Locate the cell with the specified text and output its [X, Y] center coordinate. 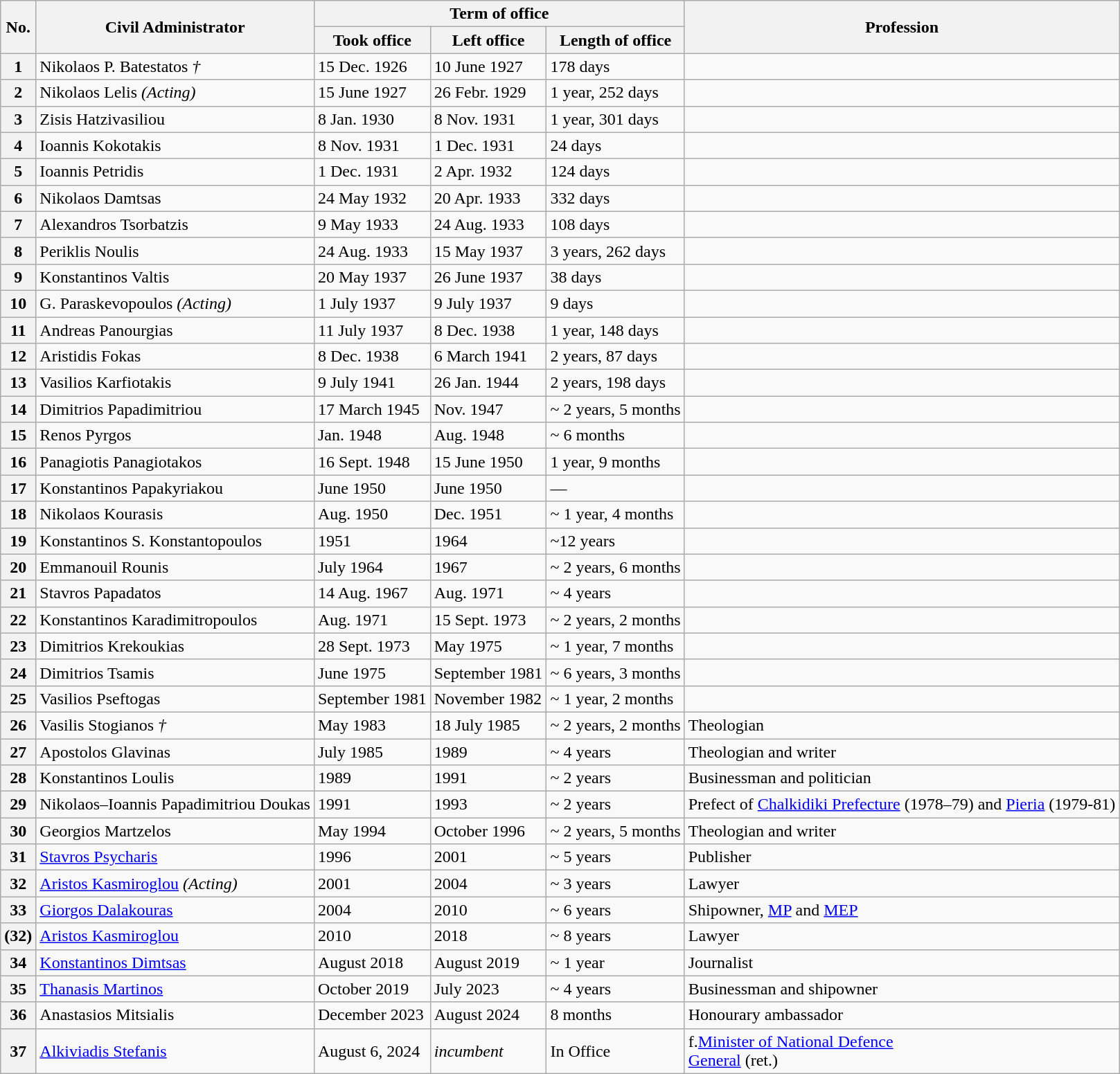
15 Sept. 1973 [488, 620]
July 1985 [372, 751]
108 days [615, 224]
16 [18, 462]
incumbent [488, 1051]
31 [18, 857]
Dimitrios Tsamis [175, 672]
Konstantinos S. Konstantopoulos [175, 541]
36 [18, 1015]
6 [18, 198]
— [615, 488]
33 [18, 910]
24 [18, 672]
9 May 1933 [372, 224]
f.Minister of National Defence General (ret.) [902, 1051]
(32) [18, 936]
~ 1 year [615, 963]
Aristos Kasmiroglou (Acting) [175, 884]
15 June 1950 [488, 462]
20 May 1937 [372, 277]
Theologian [902, 725]
26 Jan. 1944 [488, 383]
1 year, 252 days [615, 93]
2 Apr. 1932 [488, 172]
~ 2 years, 6 months [615, 567]
Georgios Martzelos [175, 831]
2 [18, 93]
1 [18, 66]
9 days [615, 303]
Jan. 1948 [372, 436]
~ 1 year, 4 months [615, 514]
15 June 1927 [372, 93]
8 Nov. 1931 [372, 145]
Aug. 1950 [372, 514]
~12 years [615, 541]
1 year, 148 days [615, 330]
~ 6 years [615, 910]
25 [18, 699]
May 1975 [488, 646]
~ 6 months [615, 436]
~ 1 year, 7 months [615, 646]
Vasilios Pseftogas [175, 699]
23 [18, 646]
~ 1 year, 2 months [615, 699]
10 June 1927 [488, 66]
1 year, 301 days [615, 119]
332 days [615, 198]
Anastasios Mitsialis [175, 1015]
32 [18, 884]
6 March 1941 [488, 357]
June 1975 [372, 672]
December 2023 [372, 1015]
1996 [372, 857]
July 1964 [372, 567]
19 [18, 541]
178 days [615, 66]
Civil Administrator [175, 27]
17 March 1945 [372, 409]
August 2024 [488, 1015]
Periklis Noulis [175, 251]
Prefect of Chalkidiki Prefecture (1978–79) and Pieria (1979-81) [902, 805]
November 1982 [488, 699]
28 Sept. 1973 [372, 646]
~ 8 years [615, 936]
26 [18, 725]
Left office [488, 40]
1 July 1937 [372, 303]
May 1983 [372, 725]
August 2018 [372, 963]
4 [18, 145]
1 year, 9 months [615, 462]
Nikolaos Damtsas [175, 198]
August 2019 [488, 963]
Profession [902, 27]
October 1996 [488, 831]
Journalist [902, 963]
15 May 1937 [488, 251]
Αug. 1948 [488, 436]
Renos Pyrgos [175, 436]
Took office [372, 40]
12 [18, 357]
8 months [615, 1015]
Konstantinos Valtis [175, 277]
Length of office [615, 40]
2018 [488, 936]
11 [18, 330]
Nov. 1947 [488, 409]
Alexandros Tsorbatzis [175, 224]
1964 [488, 541]
Stavros Papadatos [175, 593]
8 [18, 251]
~ 6 years, 3 months [615, 672]
18 July 1985 [488, 725]
No. [18, 27]
9 July 1941 [372, 383]
Nikolaos Kourasis [175, 514]
May 1994 [372, 831]
30 [18, 831]
26 June 1937 [488, 277]
13 [18, 383]
3 [18, 119]
1951 [372, 541]
August 6, 2024 [372, 1051]
24 May 1932 [372, 198]
Honourary ambassador [902, 1015]
1993 [488, 805]
G. Paraskevopoulos (Acting) [175, 303]
Giorgos Dalakouras [175, 910]
8 Νov. 1931 [488, 119]
27 [18, 751]
14 Aug. 1967 [372, 593]
2 years, 198 days [615, 383]
Dimitrios Krekoukias [175, 646]
2 years, 87 days [615, 357]
9 [18, 277]
Thanasis Martinos [175, 989]
3 years, 262 days [615, 251]
16 Sept. 1948 [372, 462]
Stavros Psycharis [175, 857]
Vasilis Stogianos † [175, 725]
Publisher [902, 857]
5 [18, 172]
Andreas Panourgias [175, 330]
Aristidis Fokas [175, 357]
Vasilios Karfiotakis [175, 383]
Emmanouil Rounis [175, 567]
Dimitrios Papadimitriou [175, 409]
21 [18, 593]
Dec. 1951 [488, 514]
Term of office [499, 14]
July 2023 [488, 989]
Ioannis Kokotakis [175, 145]
8 Jan. 1930 [372, 119]
Aristos Kasmiroglou [175, 936]
Businessman and shipowner [902, 989]
Zisis Hatzivasiliou [175, 119]
38 days [615, 277]
10 [18, 303]
9 July 1937 [488, 303]
Konstantinos Papakyriakou [175, 488]
11 July 1937 [372, 330]
Alkiviadis Stefanis [175, 1051]
Konstantinos Karadimitropoulos [175, 620]
26 Febr. 1929 [488, 93]
October 2019 [372, 989]
Konstantinos Loulis [175, 778]
20 [18, 567]
37 [18, 1051]
28 [18, 778]
34 [18, 963]
18 [18, 514]
Ioannis Petridis [175, 172]
24 days [615, 145]
~ 5 years [615, 857]
20 Apr. 1933 [488, 198]
Apostolos Glavinas [175, 751]
15 [18, 436]
15 Dec. 1926 [372, 66]
In Office [615, 1051]
~ 3 years [615, 884]
124 days [615, 172]
7 [18, 224]
1967 [488, 567]
Konstantinos Dimtsas [175, 963]
Nikolaos–Ioannis Papadimitriou Doukas [175, 805]
Panagiotis Panagiotakos [175, 462]
Nikolaos P. Batestatos † [175, 66]
Nikolaos Lelis (Acting) [175, 93]
17 [18, 488]
29 [18, 805]
Businessman and politician [902, 778]
14 [18, 409]
Shipowner, MP and MEP [902, 910]
22 [18, 620]
35 [18, 989]
